Find where the given text appears and provide that cell's center as [X, Y] coordinate. 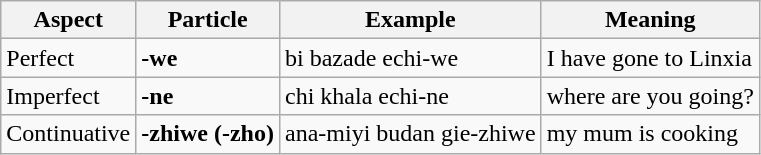
-ne [208, 96]
Continuative [68, 134]
Perfect [68, 58]
-zhiwe (-zho) [208, 134]
ana-miyi budan gie-zhiwe [410, 134]
bi bazade echi-we [410, 58]
Aspect [68, 20]
where are you going? [650, 96]
-we [208, 58]
Example [410, 20]
I have gone to Linxia [650, 58]
Meaning [650, 20]
my mum is cooking [650, 134]
Particle [208, 20]
chi khala echi-ne [410, 96]
Imperfect [68, 96]
